Output the (x, y) coordinate of the center of the cell containing the given text.  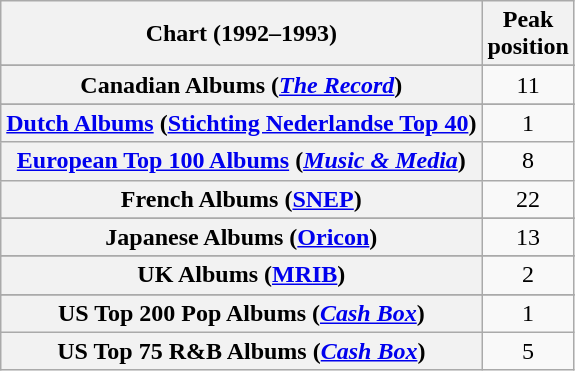
Dutch Albums (Stichting Nederlandse Top 40) (242, 123)
Japanese Albums (Oricon) (242, 237)
Peakposition (528, 34)
French Albums (SNEP) (242, 199)
UK Albums (MRIB) (242, 275)
11 (528, 85)
8 (528, 161)
Canadian Albums (The Record) (242, 85)
2 (528, 275)
European Top 100 Albums (Music & Media) (242, 161)
Chart (1992–1993) (242, 34)
US Top 200 Pop Albums (Cash Box) (242, 313)
13 (528, 237)
5 (528, 351)
22 (528, 199)
US Top 75 R&B Albums (Cash Box) (242, 351)
